Detect which cell encompasses the target text, then output its [x, y] center coordinate. 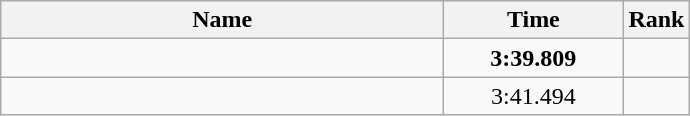
Name [222, 20]
Rank [656, 20]
Time [534, 20]
3:41.494 [534, 96]
3:39.809 [534, 58]
